Search for the cell housing the specified text and yield its [x, y] center coordinate. 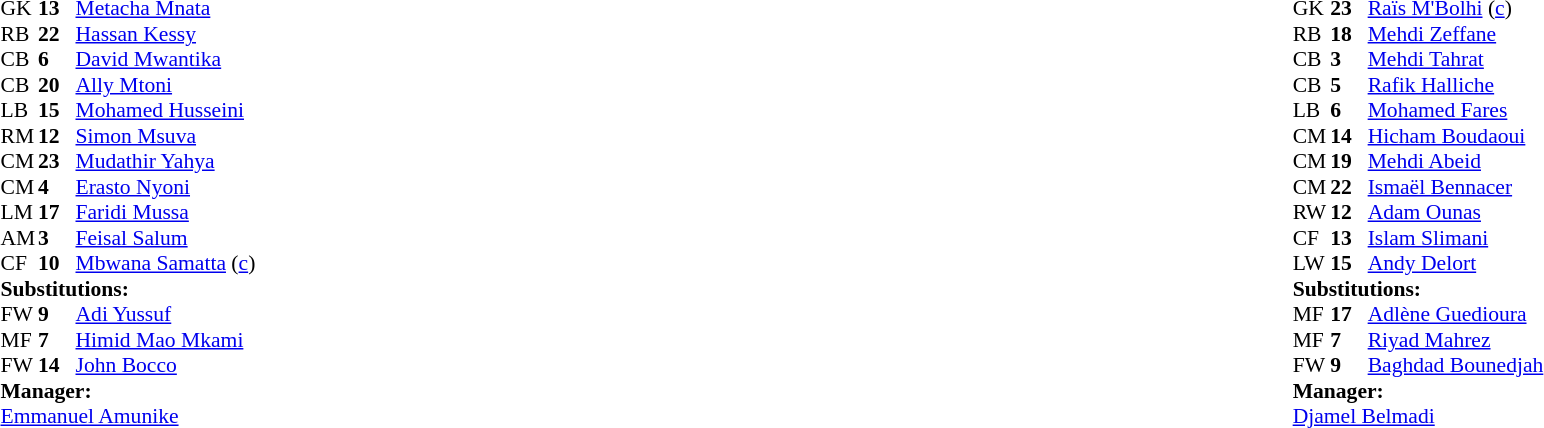
13 [1349, 238]
Hicham Boudaoui [1456, 136]
David Mwantika [166, 59]
Adi Yussuf [166, 315]
Mehdi Tahrat [1456, 59]
23 [57, 161]
Baghdad Bounedjah [1456, 365]
Mehdi Zeffane [1456, 34]
Feisal Salum [166, 238]
Mudathir Yahya [166, 161]
Mohamed Fares [1456, 111]
Hassan Kessy [166, 34]
Himid Mao Mkami [166, 340]
Adam Ounas [1456, 213]
Ally Mtoni [166, 85]
Mehdi Abeid [1456, 161]
RM [19, 136]
Rafik Halliche [1456, 85]
Faridi Mussa [166, 213]
Ismaël Bennacer [1456, 187]
Erasto Nyoni [166, 187]
AM [19, 238]
10 [57, 263]
RW [1312, 213]
John Bocco [166, 365]
Islam Slimani [1456, 238]
4 [57, 187]
Mohamed Husseini [166, 111]
18 [1349, 34]
5 [1349, 85]
Andy Delort [1456, 263]
Simon Msuva [166, 136]
Riyad Mahrez [1456, 340]
LW [1312, 263]
19 [1349, 161]
LM [19, 213]
20 [57, 85]
Adlène Guedioura [1456, 315]
Mbwana Samatta (c) [166, 263]
